Return the (x, y) coordinate for the center point of the cell that contains the specified text.  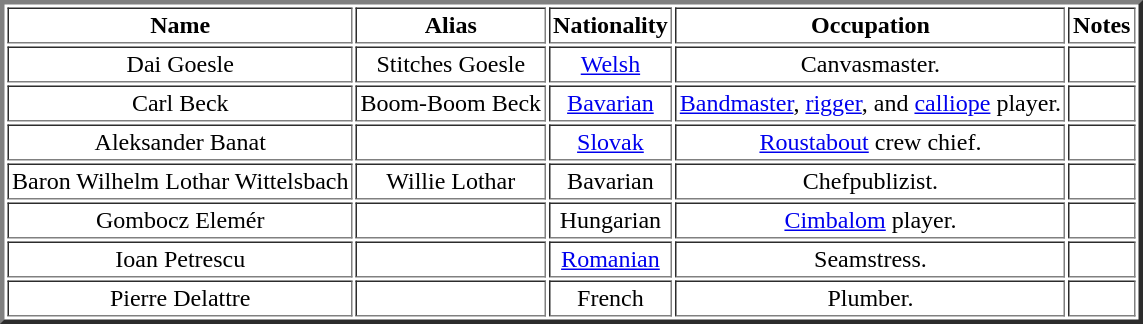
Nationality (611, 26)
Hungarian (611, 220)
Slovak (611, 142)
Aleksander Banat (180, 142)
Stitches Goesle (451, 64)
Plumber. (870, 298)
Boom-Boom Beck (451, 104)
Pierre Delattre (180, 298)
Willie Lothar (451, 182)
French (611, 298)
Notes (1102, 26)
Bandmaster, rigger, and calliope player. (870, 104)
Canvasmaster. (870, 64)
Chefpublizist. (870, 182)
Carl Beck (180, 104)
Romanian (611, 260)
Cimbalom player. (870, 220)
Name (180, 26)
Ioan Petrescu (180, 260)
Seamstress. (870, 260)
Occupation (870, 26)
Roustabout crew chief. (870, 142)
Alias (451, 26)
Welsh (611, 64)
Baron Wilhelm Lothar Wittelsbach (180, 182)
Dai Goesle (180, 64)
Gombocz Elemér (180, 220)
